Pinpoint the cell where the given text exists, returning its [x, y] midpoint coordinate. 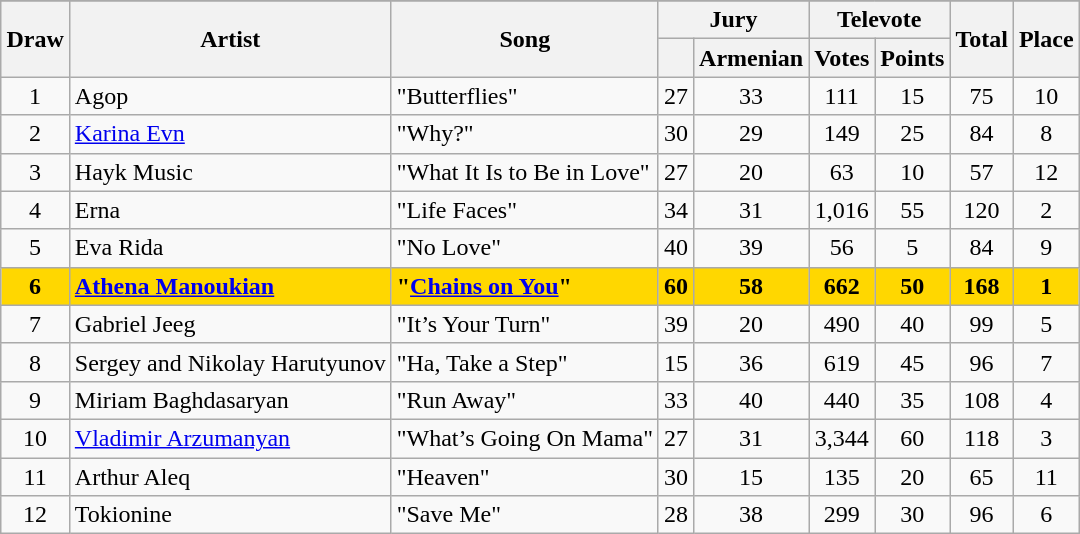
Erna [230, 210]
50 [912, 286]
"Ha, Take a Step" [524, 362]
111 [842, 96]
35 [912, 400]
63 [842, 172]
29 [752, 134]
"Heaven" [524, 477]
"Life Faces" [524, 210]
99 [982, 324]
45 [912, 362]
Sergey and Nikolay Harutyunov [230, 362]
Armenian [752, 58]
662 [842, 286]
Athena Manoukian [230, 286]
"It’s Your Turn" [524, 324]
619 [842, 362]
"Chains on You" [524, 286]
Gabriel Jeeg [230, 324]
299 [842, 515]
57 [982, 172]
55 [912, 210]
Eva Rida [230, 248]
Hayk Music [230, 172]
3,344 [842, 438]
Draw [35, 39]
65 [982, 477]
Votes [842, 58]
34 [676, 210]
28 [676, 515]
135 [842, 477]
"Butterflies" [524, 96]
Total [982, 39]
"Save Me" [524, 515]
"What It Is to Be in Love" [524, 172]
"No Love" [524, 248]
108 [982, 400]
56 [842, 248]
120 [982, 210]
38 [752, 515]
1,016 [842, 210]
Vladimir Arzumanyan [230, 438]
Artist [230, 39]
149 [842, 134]
Arthur Aleq [230, 477]
Televote [880, 20]
118 [982, 438]
Jury [733, 20]
"Why?" [524, 134]
75 [982, 96]
Karina Evn [230, 134]
25 [912, 134]
Points [912, 58]
Song [524, 39]
"Run Away" [524, 400]
Place [1046, 39]
36 [752, 362]
168 [982, 286]
"What’s Going On Mama" [524, 438]
440 [842, 400]
58 [752, 286]
Agop [230, 96]
Tokionine [230, 515]
490 [842, 324]
Miriam Baghdasaryan [230, 400]
